Capture the cell that displays the provided text and extract its (X, Y) central coordinate. 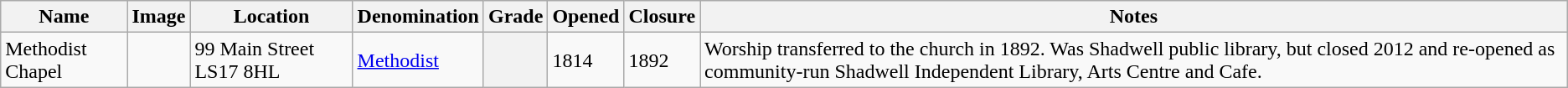
99 Main Street LS17 8HL (271, 60)
1892 (662, 60)
Closure (662, 17)
Methodist (418, 60)
Grade (515, 17)
Image (159, 17)
Denomination (418, 17)
Methodist Chapel (64, 60)
Location (271, 17)
Opened (586, 17)
Notes (1134, 17)
1814 (586, 60)
Name (64, 17)
